Determine the [X, Y] coordinate at the center of the cell enclosing the given text.  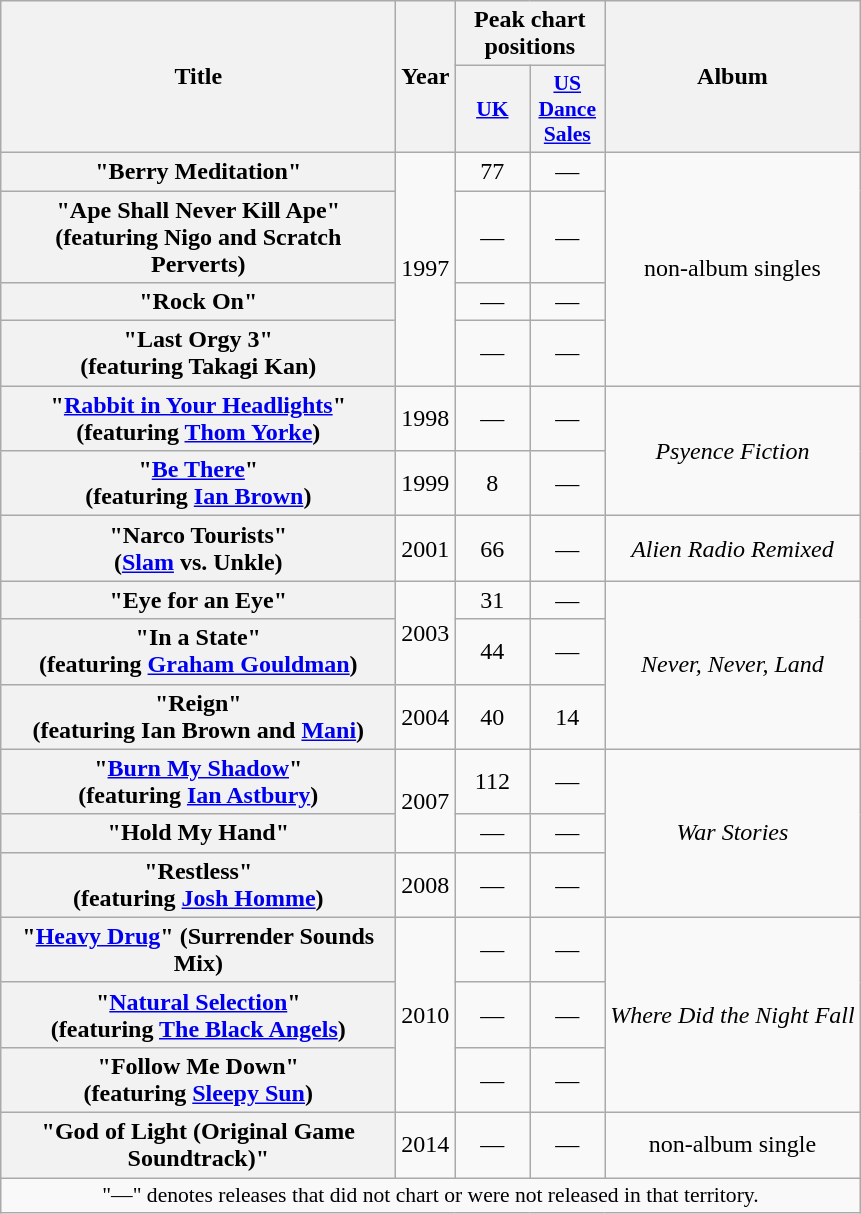
"God of Light (Original Game Soundtrack)" [198, 1144]
"Eye for an Eye" [198, 600]
44 [492, 652]
Where Did the Night Fall [732, 1014]
2003 [426, 632]
Year [426, 77]
"Reign"(featuring Ian Brown and Mani) [198, 716]
"Heavy Drug" (Surrender Sounds Mix) [198, 950]
2010 [426, 1014]
"Last Orgy 3"(featuring Takagi Kan) [198, 354]
2001 [426, 548]
"Burn My Shadow"(featuring Ian Astbury) [198, 782]
"Hold My Hand" [198, 833]
"Restless"(featuring Josh Homme) [198, 884]
1998 [426, 418]
"Be There"(featuring Ian Brown) [198, 484]
War Stories [732, 833]
Album [732, 77]
"—" denotes releases that did not chart or were not released in that territory. [430, 1196]
1997 [426, 268]
31 [492, 600]
2008 [426, 884]
"In a State"(featuring Graham Gouldman) [198, 652]
"Narco Tourists"(Slam vs. Unkle) [198, 548]
Peak chart positions [530, 34]
UK [492, 110]
"Ape Shall Never Kill Ape"(featuring Nigo and Scratch Perverts) [198, 236]
Alien Radio Remixed [732, 548]
40 [492, 716]
"Rock On" [198, 302]
Psyence Fiction [732, 451]
66 [492, 548]
Never, Never, Land [732, 665]
2014 [426, 1144]
"Follow Me Down"(featuring Sleepy Sun) [198, 1080]
8 [492, 484]
Title [198, 77]
77 [492, 171]
2007 [426, 800]
"Rabbit in Your Headlights"(featuring Thom Yorke) [198, 418]
14 [568, 716]
1999 [426, 484]
USDance Sales [568, 110]
2004 [426, 716]
"Natural Selection"(featuring The Black Angels) [198, 1014]
"Berry Meditation" [198, 171]
non-album single [732, 1144]
112 [492, 782]
non-album singles [732, 268]
